Identify which cell holds the provided text, then report its (X, Y) central coordinate. 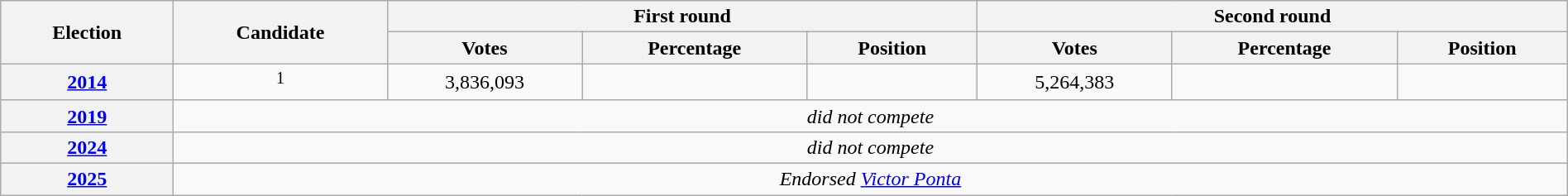
1 (281, 83)
3,836,093 (485, 83)
Candidate (281, 32)
2014 (88, 83)
Second round (1273, 17)
2025 (88, 179)
Election (88, 32)
First round (681, 17)
5,264,383 (1075, 83)
2024 (88, 147)
2019 (88, 116)
Endorsed Victor Ponta (871, 179)
